Scan for the cell matching the given text and deliver its [x, y] coordinate at center. 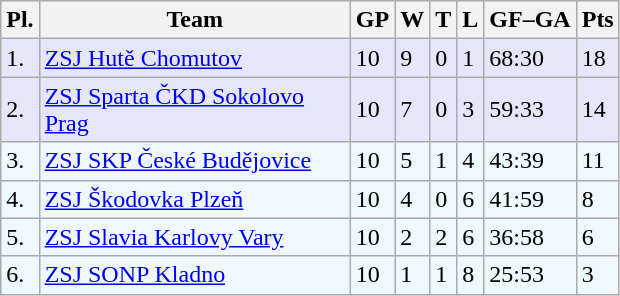
ZSJ SONP Kladno [194, 275]
5. [20, 237]
6. [20, 275]
43:39 [530, 161]
Team [194, 20]
Pl. [20, 20]
ZSJ Hutě Chomutov [194, 58]
59:33 [530, 110]
14 [598, 110]
5 [412, 161]
Pts [598, 20]
2. [20, 110]
68:30 [530, 58]
9 [412, 58]
ZSJ SKP České Budějovice [194, 161]
ZSJ Sparta ČKD Sokolovo Prag [194, 110]
ZSJ Škodovka Plzeň [194, 199]
41:59 [530, 199]
36:58 [530, 237]
L [470, 20]
ZSJ Slavia Karlovy Vary [194, 237]
18 [598, 58]
11 [598, 161]
4. [20, 199]
25:53 [530, 275]
W [412, 20]
T [444, 20]
GF–GA [530, 20]
3. [20, 161]
GP [372, 20]
7 [412, 110]
1. [20, 58]
